Find where the given text appears and provide that cell's center as [X, Y] coordinate. 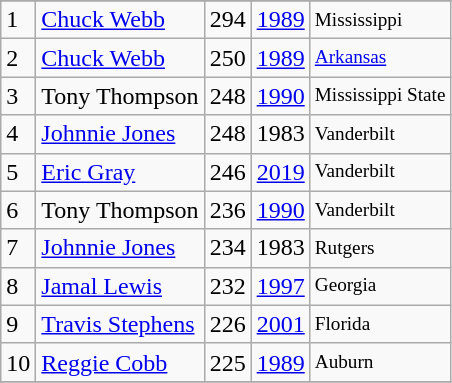
Florida [380, 324]
Mississippi State [380, 96]
Mississippi [380, 20]
5 [18, 172]
3 [18, 96]
Jamal Lewis [120, 286]
Auburn [380, 362]
234 [228, 248]
8 [18, 286]
Travis Stephens [120, 324]
246 [228, 172]
Reggie Cobb [120, 362]
250 [228, 58]
2001 [280, 324]
6 [18, 210]
Rutgers [380, 248]
232 [228, 286]
236 [228, 210]
10 [18, 362]
Eric Gray [120, 172]
7 [18, 248]
226 [228, 324]
Arkansas [380, 58]
4 [18, 134]
225 [228, 362]
9 [18, 324]
2019 [280, 172]
Georgia [380, 286]
1 [18, 20]
294 [228, 20]
2 [18, 58]
1997 [280, 286]
